Identify which cell holds the provided text, then report its (X, Y) central coordinate. 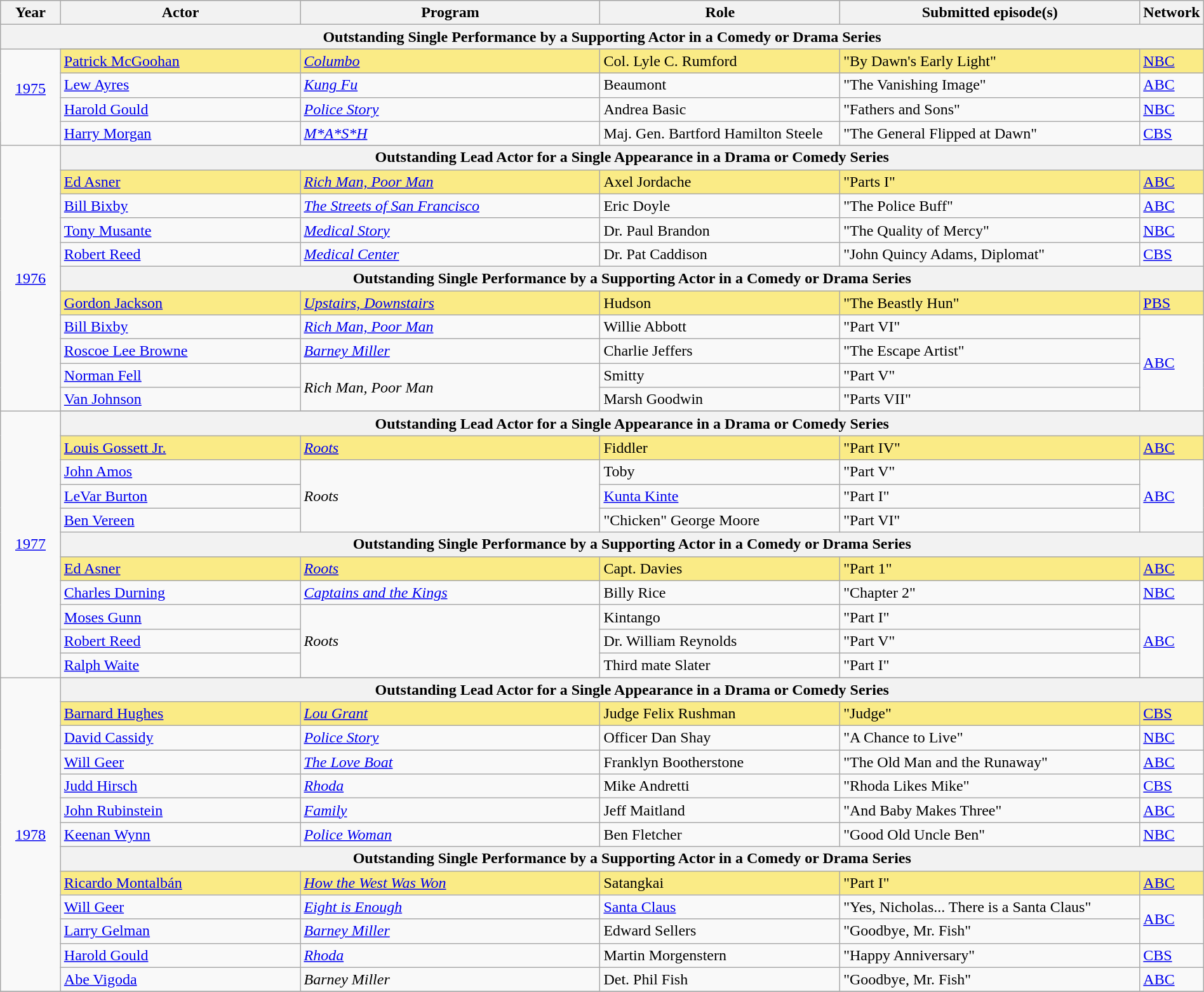
Family (450, 810)
Eric Doyle (720, 206)
Jeff Maitland (720, 810)
Fiddler (720, 448)
Dr. William Reynolds (720, 641)
"The Escape Artist" (990, 351)
Ben Vereen (180, 520)
"Judge" (990, 714)
"Parts I" (990, 182)
Charles Durning (180, 593)
Smitty (720, 375)
Santa Claus (720, 907)
Eight is Enough (450, 907)
Third mate Slater (720, 665)
Capt. Davies (720, 568)
"Chicken" George Moore (720, 520)
"The Vanishing Image" (990, 85)
Program (450, 13)
How the West Was Won (450, 883)
1975 (30, 97)
Barnard Hughes (180, 714)
The Love Boat (450, 762)
"Part 1" (990, 568)
The Streets of San Francisco (450, 206)
"Good Old Uncle Ben" (990, 834)
"The Beastly Hun" (990, 303)
Louis Gossett Jr. (180, 448)
"John Quincy Adams, Diplomat" (990, 254)
1978 (30, 834)
Charlie Jeffers (720, 351)
Axel Jordache (720, 182)
Hudson (720, 303)
"Part IV" (990, 448)
Harry Morgan (180, 133)
Toby (720, 472)
Abe Vigoda (180, 979)
Satangkai (720, 883)
Keenan Wynn (180, 834)
Larry Gelman (180, 931)
Norman Fell (180, 375)
Dr. Pat Caddison (720, 254)
Patrick McGoohan (180, 61)
Moses Gunn (180, 617)
John Amos (180, 472)
Actor (180, 13)
Martin Morgenstern (720, 955)
Kung Fu (450, 85)
Kunta Kinte (720, 496)
Maj. Gen. Bartford Hamilton Steele (720, 133)
John Rubinstein (180, 810)
Lew Ayres (180, 85)
Submitted episode(s) (990, 13)
Judge Felix Rushman (720, 714)
Billy Rice (720, 593)
1977 (30, 545)
"A Chance to Live" (990, 738)
"Chapter 2" (990, 593)
Van Johnson (180, 399)
Ralph Waite (180, 665)
"The Police Buff" (990, 206)
Judd Hirsch (180, 786)
Officer Dan Shay (720, 738)
Role (720, 13)
Det. Phil Fish (720, 979)
David Cassidy (180, 738)
"The General Flipped at Dawn" (990, 133)
Dr. Paul Brandon (720, 230)
Andrea Basic (720, 109)
"And Baby Makes Three" (990, 810)
Police Woman (450, 834)
Gordon Jackson (180, 303)
Marsh Goodwin (720, 399)
Columbo (450, 61)
"Fathers and Sons" (990, 109)
Franklyn Bootherstone (720, 762)
"Parts VII" (990, 399)
"The Quality of Mercy" (990, 230)
"Yes, Nicholas... There is a Santa Claus" (990, 907)
Willie Abbott (720, 327)
Beaumont (720, 85)
Network (1172, 13)
Mike Andretti (720, 786)
Tony Musante (180, 230)
Ben Fletcher (720, 834)
Captains and the Kings (450, 593)
Medical Center (450, 254)
Kintango (720, 617)
Col. Lyle C. Rumford (720, 61)
LeVar Burton (180, 496)
Edward Sellers (720, 931)
M*A*S*H (450, 133)
"Rhoda Likes Mike" (990, 786)
"Happy Anniversary" (990, 955)
Ricardo Montalbán (180, 883)
PBS (1172, 303)
Upstairs, Downstairs (450, 303)
1976 (30, 278)
Medical Story (450, 230)
Year (30, 13)
"The Old Man and the Runaway" (990, 762)
"By Dawn's Early Light" (990, 61)
Roscoe Lee Browne (180, 351)
Lou Grant (450, 714)
